Pinpoint the cell where the given text exists, returning its [x, y] midpoint coordinate. 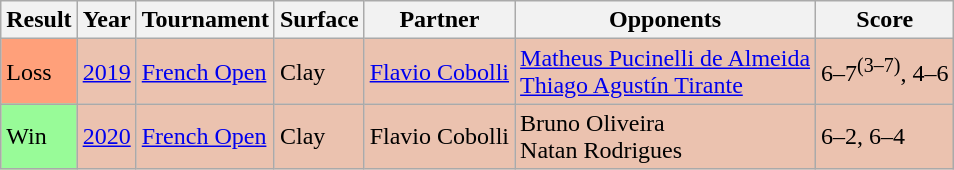
Result [39, 20]
2019 [106, 72]
6–7(3–7), 4–6 [885, 72]
Bruno Oliveira Natan Rodrigues [666, 136]
Win [39, 136]
Partner [439, 20]
Score [885, 20]
Surface [319, 20]
2020 [106, 136]
Matheus Pucinelli de Almeida Thiago Agustín Tirante [666, 72]
6–2, 6–4 [885, 136]
Opponents [666, 20]
Tournament [205, 20]
Year [106, 20]
Loss [39, 72]
